Identify which cell holds the provided text, then report its (x, y) central coordinate. 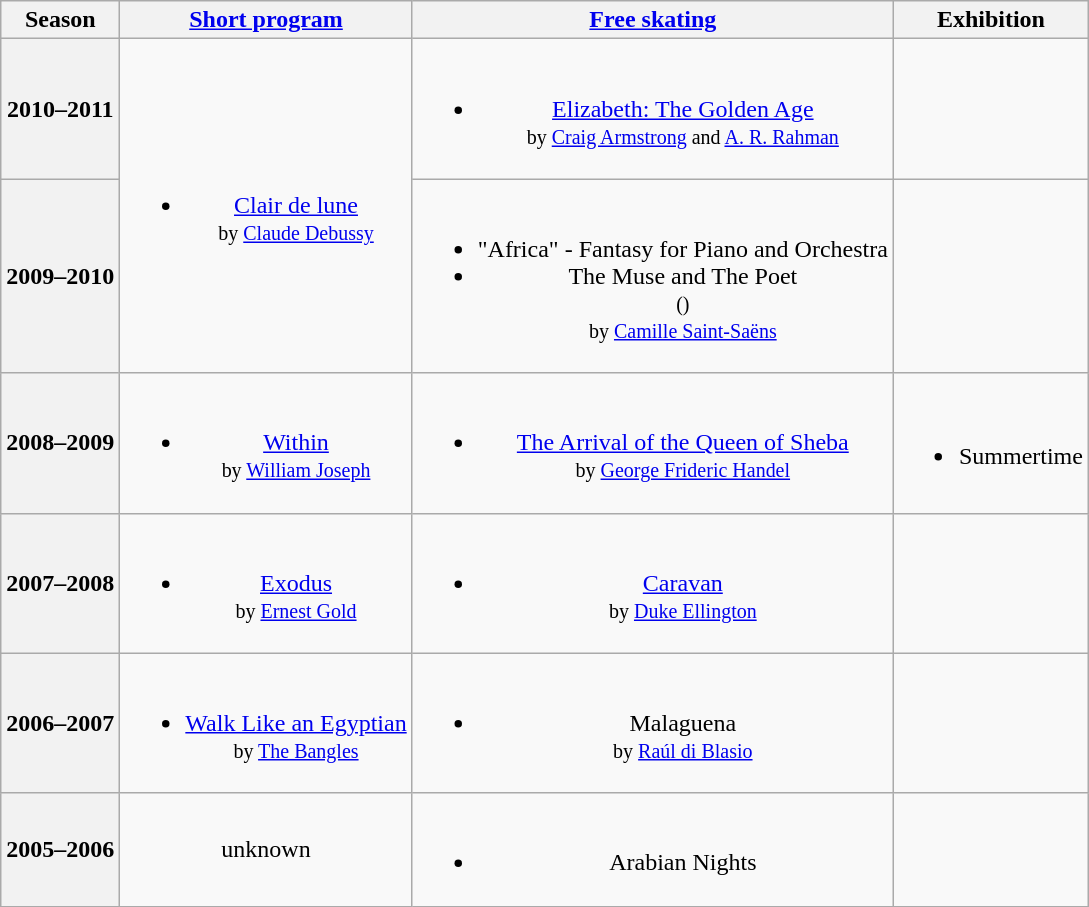
Clair de lune by Claude Debussy (266, 206)
Summertime (990, 443)
Within by William Joseph (266, 443)
2005–2006 (60, 850)
Caravan by Duke Ellington (652, 583)
2010–2011 (60, 109)
2007–2008 (60, 583)
Free skating (652, 20)
unknown (266, 850)
Exhibition (990, 20)
Walk Like an Egyptian by The Bangles (266, 723)
The Arrival of the Queen of Sheba by George Frideric Handel (652, 443)
Elizabeth: The Golden Age by Craig Armstrong and A. R. Rahman (652, 109)
Short program (266, 20)
2006–2007 (60, 723)
2009–2010 (60, 276)
Season (60, 20)
Malaguena by Raúl di Blasio (652, 723)
2008–2009 (60, 443)
"Africa" - Fantasy for Piano and OrchestraThe Muse and The Poet () by Camille Saint-Saëns (652, 276)
Exodus by Ernest Gold (266, 583)
Arabian Nights (652, 850)
